Output the (X, Y) coordinate of the center of the cell containing the given text.  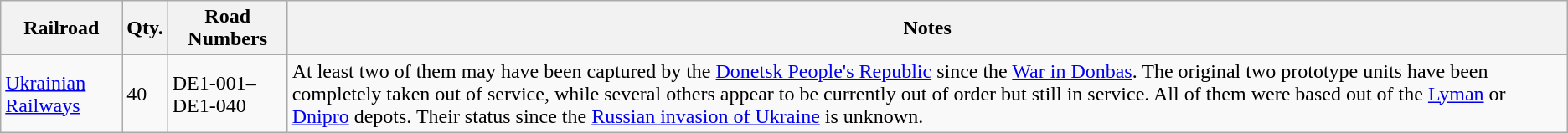
Ukrainian Railways (62, 94)
Qty. (145, 28)
Notes (927, 28)
Railroad (62, 28)
40 (145, 94)
Road Numbers (228, 28)
DE1-001–DE1-040 (228, 94)
